Pinpoint the cell where the given text exists, returning its (x, y) midpoint coordinate. 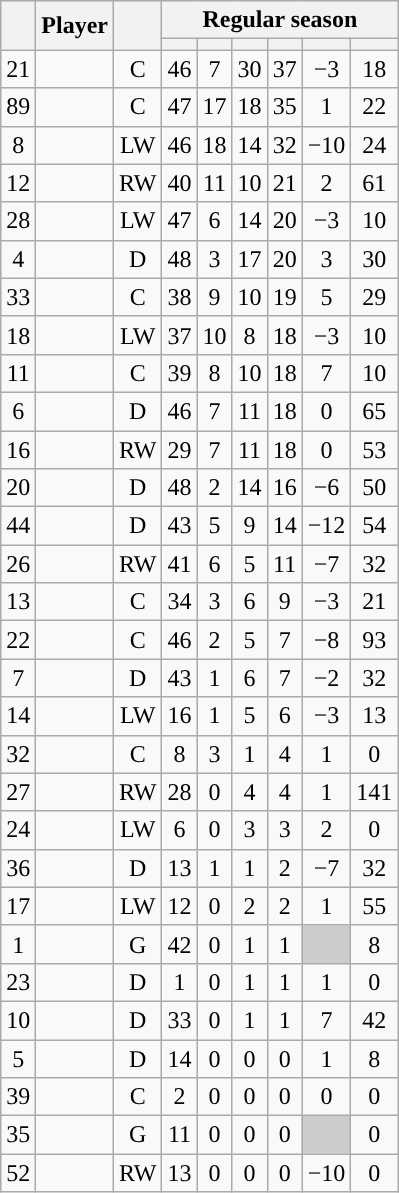
23 (18, 982)
55 (374, 906)
38 (180, 297)
−12 (326, 526)
52 (18, 1173)
−6 (326, 488)
93 (374, 640)
−2 (326, 678)
53 (374, 449)
141 (374, 792)
54 (374, 526)
27 (18, 792)
26 (18, 564)
89 (18, 107)
34 (180, 602)
44 (18, 526)
50 (374, 488)
−8 (326, 640)
61 (374, 183)
40 (180, 183)
19 (284, 297)
36 (18, 868)
65 (374, 411)
Regular season (280, 20)
Player (75, 26)
41 (180, 564)
